Determine the (X, Y) coordinate at the center of the cell enclosing the given text.  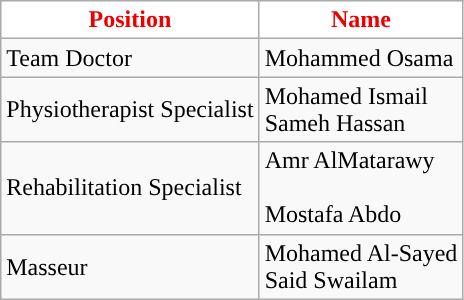
Rehabilitation Specialist (130, 188)
Mohamed Ismail Sameh Hassan (361, 110)
Mohammed Osama (361, 58)
Position (130, 20)
Team Doctor (130, 58)
Name (361, 20)
Mohamed Al-Sayed Said Swailam (361, 266)
Masseur (130, 266)
Physiotherapist Specialist (130, 110)
Amr AlMatarawy Mostafa Abdo (361, 188)
